Locate the cell with the specified text and output its (X, Y) center coordinate. 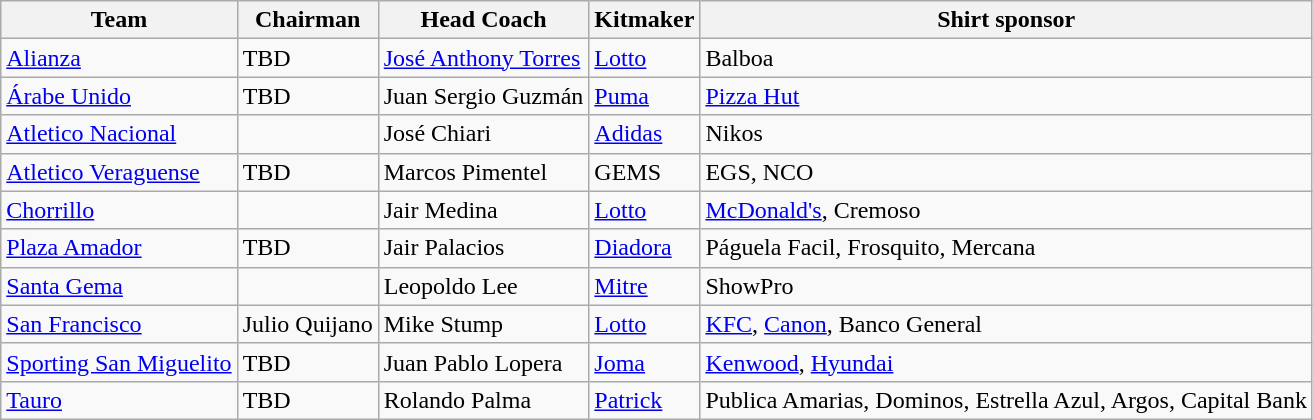
Kitmaker (644, 20)
Balboa (1006, 58)
Chairman (308, 20)
Publica Amarias, Dominos, Estrella Azul, Argos, Capital Bank (1006, 400)
Atletico Nacional (119, 134)
Árabe Unido (119, 96)
Rolando Palma (484, 400)
Tauro (119, 400)
Pizza Hut (1006, 96)
Santa Gema (119, 286)
Jair Palacios (484, 248)
Patrick (644, 400)
Mitre (644, 286)
Joma (644, 362)
Team (119, 20)
Chorrillo (119, 210)
ShowPro (1006, 286)
Jair Medina (484, 210)
KFC, Canon, Banco General (1006, 324)
EGS, NCO (1006, 172)
Marcos Pimentel (484, 172)
Plaza Amador (119, 248)
Sporting San Miguelito (119, 362)
Diadora (644, 248)
GEMS (644, 172)
Shirt sponsor (1006, 20)
Kenwood, Hyundai (1006, 362)
San Francisco (119, 324)
McDonald's, Cremoso (1006, 210)
Leopoldo Lee (484, 286)
Páguela Facil, Frosquito, Mercana (1006, 248)
José Anthony Torres (484, 58)
Atletico Veraguense (119, 172)
Adidas (644, 134)
Head Coach (484, 20)
Julio Quijano (308, 324)
Juan Sergio Guzmán (484, 96)
Nikos (1006, 134)
Juan Pablo Lopera (484, 362)
José Chiari (484, 134)
Mike Stump (484, 324)
Alianza (119, 58)
Puma (644, 96)
